Extract the [X, Y] coordinate from the center of the cell holding the provided text.  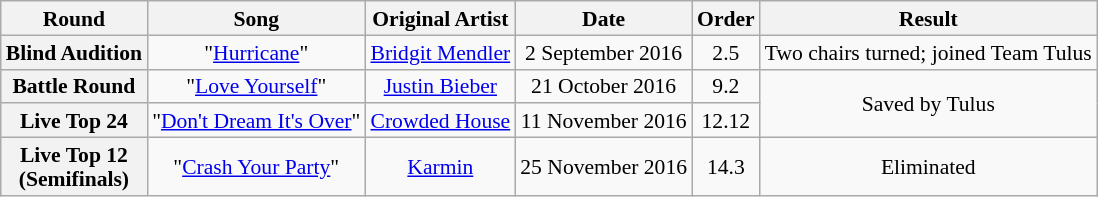
Battle Round [74, 86]
"Love Yourself" [256, 86]
Live Top 12(Semifinals) [74, 167]
Song [256, 18]
25 November 2016 [604, 167]
Crowded House [440, 121]
Original Artist [440, 18]
Bridgit Mendler [440, 52]
Blind Audition [74, 52]
9.2 [726, 86]
Date [604, 18]
Eliminated [928, 167]
Live Top 24 [74, 121]
Saved by Tulus [928, 103]
2.5 [726, 52]
2 September 2016 [604, 52]
11 November 2016 [604, 121]
Karmin [440, 167]
21 October 2016 [604, 86]
Two chairs turned; joined Team Tulus [928, 52]
Justin Bieber [440, 86]
Round [74, 18]
"Crash Your Party" [256, 167]
12.12 [726, 121]
Result [928, 18]
"Hurricane" [256, 52]
"Don't Dream It's Over" [256, 121]
Order [726, 18]
14.3 [726, 167]
